From the cell containing the given text, extract its center point as (x, y) coordinate. 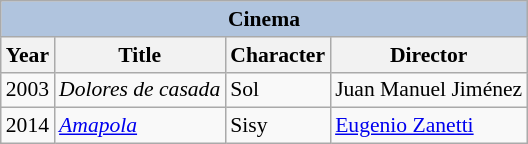
Eugenio Zanetti (428, 126)
Director (428, 55)
Sisy (278, 126)
Year (28, 55)
2003 (28, 90)
Sol (278, 90)
2014 (28, 126)
Dolores de casada (140, 90)
Juan Manuel Jiménez (428, 90)
Amapola (140, 126)
Title (140, 55)
Cinema (264, 19)
Character (278, 55)
